Pinpoint the cell where the given text exists, returning its [x, y] midpoint coordinate. 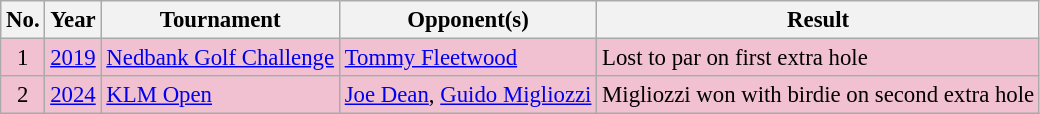
No. [23, 20]
Lost to par on first extra hole [818, 58]
KLM Open [220, 95]
Result [818, 20]
1 [23, 58]
Migliozzi won with birdie on second extra hole [818, 95]
Opponent(s) [468, 20]
Tommy Fleetwood [468, 58]
Joe Dean, Guido Migliozzi [468, 95]
2024 [73, 95]
Tournament [220, 20]
Year [73, 20]
2 [23, 95]
Nedbank Golf Challenge [220, 58]
2019 [73, 58]
